Search for the cell housing the specified text and yield its [x, y] center coordinate. 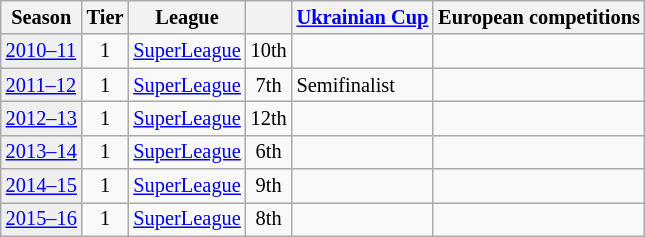
12th [269, 118]
League [186, 17]
2013–14 [42, 152]
Semifinalist [363, 85]
Tier [106, 17]
2011–12 [42, 85]
10th [269, 51]
6th [269, 152]
2014–15 [42, 186]
7th [269, 85]
2010–11 [42, 51]
2015–16 [42, 219]
Ukrainian Cup [363, 17]
9th [269, 186]
Season [42, 17]
8th [269, 219]
European competitions [539, 17]
2012–13 [42, 118]
